Search for the cell housing the specified text and yield its [X, Y] center coordinate. 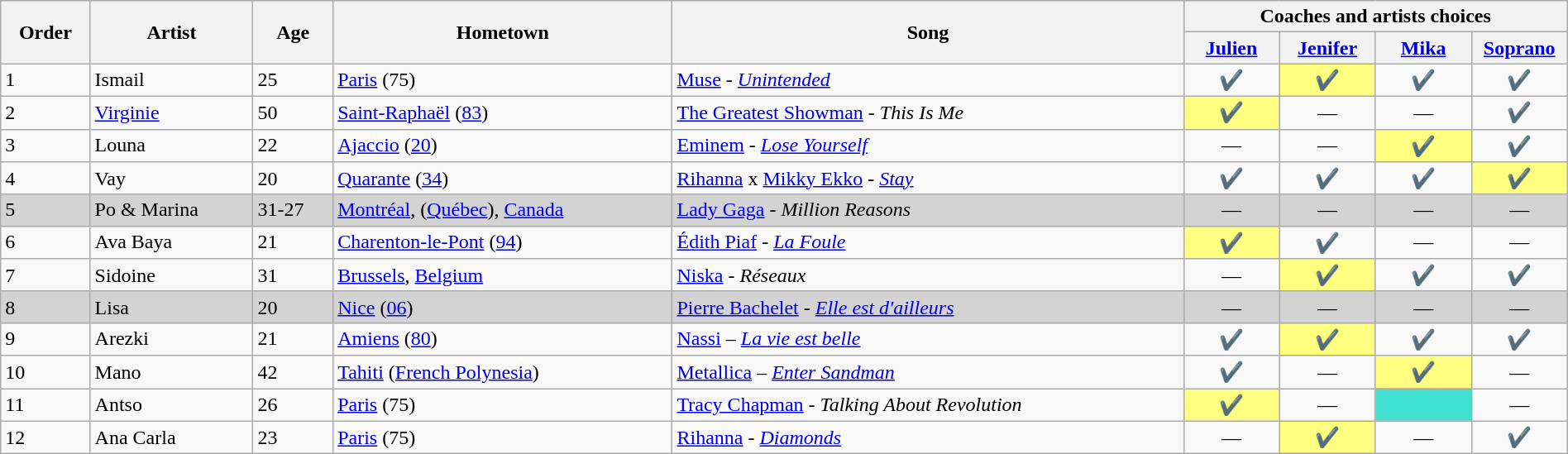
Soprano [1519, 48]
7 [45, 275]
Hometown [503, 32]
Ana Carla [172, 437]
1 [45, 80]
Ajaccio (20) [503, 146]
Ava Baya [172, 242]
Charenton-le-Pont (94) [503, 242]
Order [45, 32]
Tracy Chapman - Talking About Revolution [928, 405]
31-27 [293, 210]
The Greatest Showman - This Is Me [928, 112]
Julien [1231, 48]
9 [45, 339]
5 [45, 210]
Lisa [172, 307]
Coaches and artists choices [1375, 17]
Sidoine [172, 275]
Saint-Raphaël (83) [503, 112]
25 [293, 80]
Mano [172, 372]
Arezki [172, 339]
3 [45, 146]
Rihanna - Diamonds [928, 437]
31 [293, 275]
50 [293, 112]
Mika [1423, 48]
Muse - Unintended [928, 80]
42 [293, 372]
Niska - Réseaux [928, 275]
Nassi – La vie est belle [928, 339]
12 [45, 437]
Quarante (34) [503, 179]
26 [293, 405]
Antso [172, 405]
Vay [172, 179]
Virginie [172, 112]
Metallica – Enter Sandman [928, 372]
Brussels, Belgium [503, 275]
Jenifer [1327, 48]
Artist [172, 32]
Eminem - Lose Yourself [928, 146]
Édith Piaf - La Foule [928, 242]
Ismail [172, 80]
23 [293, 437]
6 [45, 242]
4 [45, 179]
Tahiti (French Polynesia) [503, 372]
Rihanna x Mikky Ekko - Stay [928, 179]
Louna [172, 146]
Nice (06) [503, 307]
Age [293, 32]
Amiens (80) [503, 339]
10 [45, 372]
Song [928, 32]
8 [45, 307]
22 [293, 146]
Montréal, (Québec), Canada [503, 210]
Pierre Bachelet - Elle est d'ailleurs [928, 307]
11 [45, 405]
2 [45, 112]
Po & Marina [172, 210]
Lady Gaga - Million Reasons [928, 210]
